Capture the cell that displays the provided text and extract its [X, Y] central coordinate. 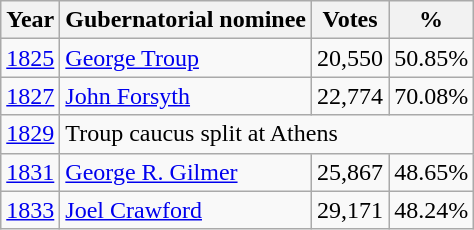
50.85% [432, 58]
1833 [30, 210]
Votes [350, 20]
% [432, 20]
48.65% [432, 172]
1829 [30, 134]
Gubernatorial nominee [186, 20]
29,171 [350, 210]
22,774 [350, 96]
Year [30, 20]
48.24% [432, 210]
John Forsyth [186, 96]
1831 [30, 172]
1825 [30, 58]
1827 [30, 96]
70.08% [432, 96]
Joel Crawford [186, 210]
George R. Gilmer [186, 172]
20,550 [350, 58]
25,867 [350, 172]
George Troup [186, 58]
Troup caucus split at Athens [267, 134]
